From the cell containing the given text, extract its center point as (x, y) coordinate. 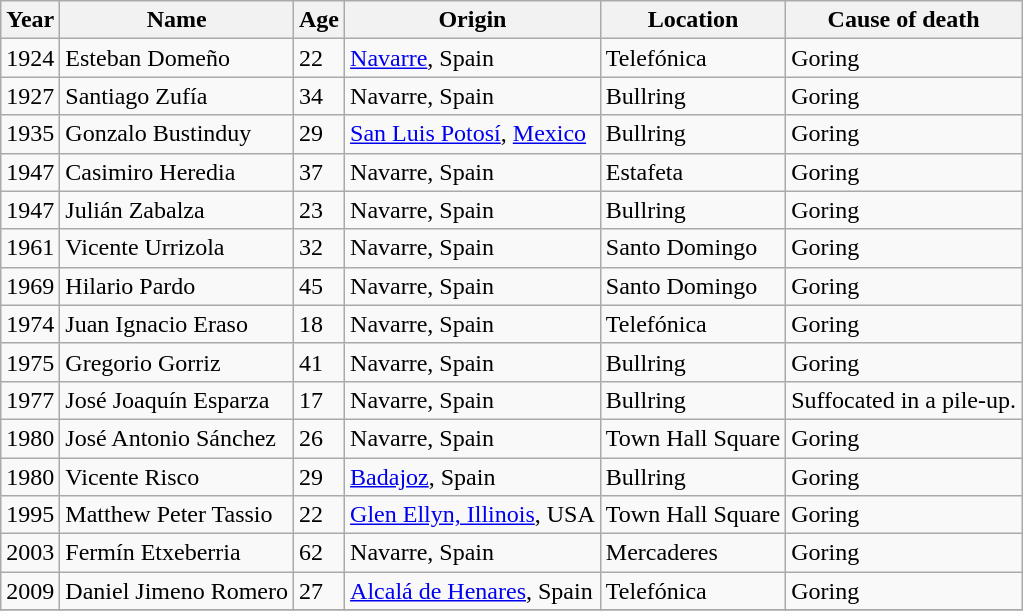
Origin (473, 20)
2003 (30, 553)
Estafeta (692, 172)
Suffocated in a pile-up. (904, 400)
Julián Zabalza (177, 210)
Location (692, 20)
Mercaderes (692, 553)
Hilario Pardo (177, 286)
41 (320, 362)
Cause of death (904, 20)
27 (320, 591)
2009 (30, 591)
Fermín Etxeberria (177, 553)
Esteban Domeño (177, 58)
Matthew Peter Tassio (177, 515)
1969 (30, 286)
1977 (30, 400)
Name (177, 20)
23 (320, 210)
Daniel Jimeno Romero (177, 591)
1927 (30, 96)
26 (320, 438)
Gonzalo Bustinduy (177, 134)
Badajoz, Spain (473, 477)
Santiago Zufía (177, 96)
1975 (30, 362)
18 (320, 324)
1924 (30, 58)
Vicente Risco (177, 477)
San Luis Potosí, Mexico (473, 134)
17 (320, 400)
62 (320, 553)
José Antonio Sánchez (177, 438)
1995 (30, 515)
Juan Ignacio Eraso (177, 324)
1961 (30, 248)
Year (30, 20)
Age (320, 20)
José Joaquín Esparza (177, 400)
34 (320, 96)
Alcalá de Henares, Spain (473, 591)
45 (320, 286)
Gregorio Gorriz (177, 362)
37 (320, 172)
Vicente Urrizola (177, 248)
32 (320, 248)
Casimiro Heredia (177, 172)
1974 (30, 324)
Glen Ellyn, Illinois, USA (473, 515)
1935 (30, 134)
